Return the [X, Y] coordinate for the center point of the cell that contains the specified text.  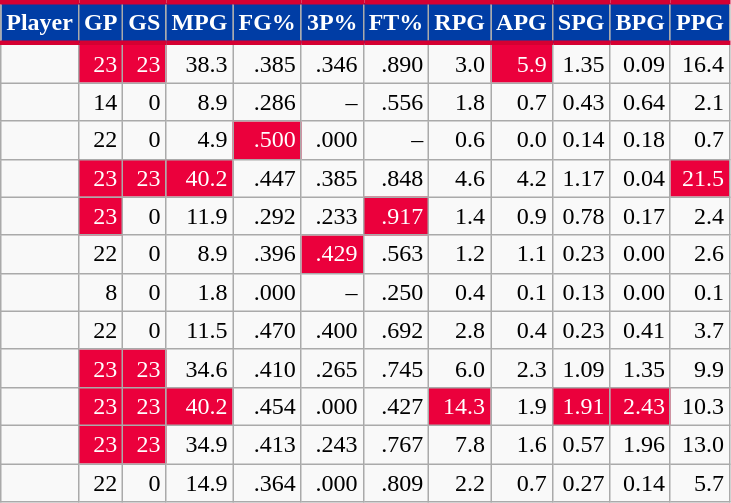
1.2 [460, 254]
1.1 [522, 254]
10.3 [700, 406]
.364 [267, 483]
3.7 [700, 330]
.454 [267, 406]
.233 [332, 216]
.745 [396, 368]
.429 [332, 254]
0.57 [581, 444]
.500 [267, 140]
14.9 [200, 483]
5.9 [522, 63]
2.4 [700, 216]
.692 [396, 330]
2.43 [640, 406]
.243 [332, 444]
2.6 [700, 254]
.809 [396, 483]
9.9 [700, 368]
.410 [267, 368]
0.41 [640, 330]
4.6 [460, 178]
.286 [267, 102]
.848 [396, 178]
34.6 [200, 368]
.917 [396, 216]
1.17 [581, 178]
0.17 [640, 216]
.890 [396, 63]
38.3 [200, 63]
11.5 [200, 330]
0.6 [460, 140]
.470 [267, 330]
FG% [267, 22]
1.9 [522, 406]
5.7 [700, 483]
PPG [700, 22]
0.09 [640, 63]
MPG [200, 22]
2.1 [700, 102]
APG [522, 22]
.400 [332, 330]
4.9 [200, 140]
.292 [267, 216]
0.0 [522, 140]
1.91 [581, 406]
1.6 [522, 444]
0.27 [581, 483]
2.2 [460, 483]
6.0 [460, 368]
.427 [396, 406]
0.43 [581, 102]
.346 [332, 63]
.413 [267, 444]
1.96 [640, 444]
.767 [396, 444]
34.9 [200, 444]
.265 [332, 368]
7.8 [460, 444]
3P% [332, 22]
.396 [267, 254]
2.3 [522, 368]
GP [100, 22]
14 [100, 102]
.250 [396, 292]
SPG [581, 22]
Player [40, 22]
0.9 [522, 216]
21.5 [700, 178]
16.4 [700, 63]
.556 [396, 102]
0.18 [640, 140]
RPG [460, 22]
3.0 [460, 63]
13.0 [700, 444]
4.2 [522, 178]
FT% [396, 22]
.563 [396, 254]
0.78 [581, 216]
0.04 [640, 178]
0.13 [581, 292]
1.09 [581, 368]
14.3 [460, 406]
11.9 [200, 216]
8 [100, 292]
GS [144, 22]
2.8 [460, 330]
0.64 [640, 102]
BPG [640, 22]
1.4 [460, 216]
.447 [267, 178]
